Pinpoint the cell where the given text exists, returning its (X, Y) midpoint coordinate. 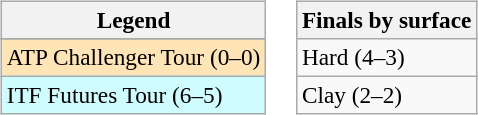
Clay (2–2) (387, 95)
Legend (133, 20)
Finals by surface (387, 20)
ITF Futures Tour (6–5) (133, 95)
ATP Challenger Tour (0–0) (133, 57)
Hard (4–3) (387, 57)
